Output the (x, y) coordinate of the center of the cell containing the given text.  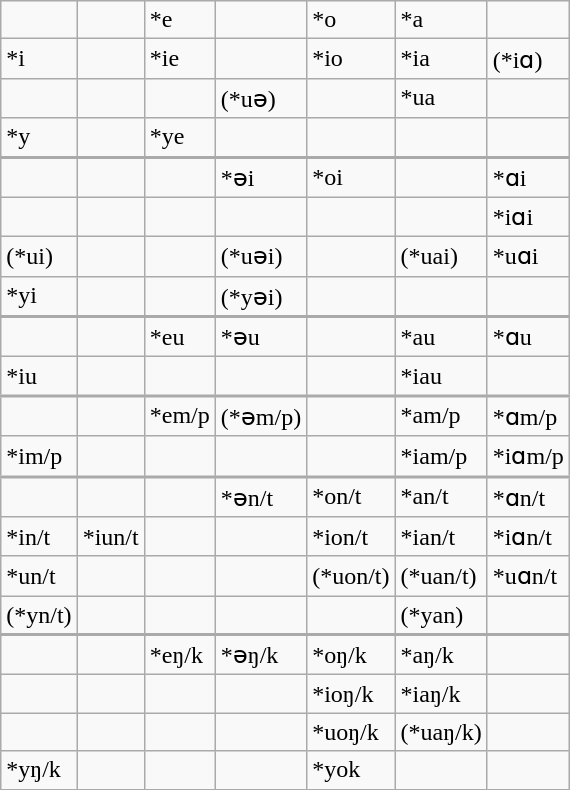
*ɑn/t (528, 496)
*e (180, 20)
*eu (180, 336)
*an/t (441, 496)
*yŋ/k (39, 770)
*iɑn/t (528, 537)
*əŋ/k (260, 654)
*oŋ/k (351, 654)
*a (441, 20)
*ion/t (351, 537)
(*uan/t) (441, 576)
*aŋ/k (441, 654)
*iaŋ/k (441, 694)
*uɑi (528, 257)
*em/p (180, 416)
*iu (39, 376)
(*uə) (260, 98)
*au (441, 336)
*iɑm/p (528, 456)
*ɑm/p (528, 416)
*on/t (351, 496)
*ɑu (528, 336)
(*iɑ) (528, 59)
*əu (260, 336)
*ɑi (528, 177)
*oi (351, 177)
*ie (180, 59)
*y (39, 138)
*un/t (39, 576)
(*ui) (39, 257)
(*uai) (441, 257)
*iɑi (528, 217)
*yi (39, 296)
*əi (260, 177)
*i (39, 59)
*im/p (39, 456)
(*uon/t) (351, 576)
*ian/t (441, 537)
*ioŋ/k (351, 694)
(*yəi) (260, 296)
*ən/t (260, 496)
*uoŋ/k (351, 732)
*iau (441, 376)
*yok (351, 770)
*eŋ/k (180, 654)
*am/p (441, 416)
(*uəi) (260, 257)
*o (351, 20)
*ye (180, 138)
*io (351, 59)
*in/t (39, 537)
*ua (441, 98)
*uɑn/t (528, 576)
*iam/p (441, 456)
(*yan) (441, 616)
*iun/t (110, 537)
(*uaŋ/k) (441, 732)
(*yn/t) (39, 616)
(*əm/p) (260, 416)
*ia (441, 59)
